Identify which cell holds the provided text, then report its [X, Y] central coordinate. 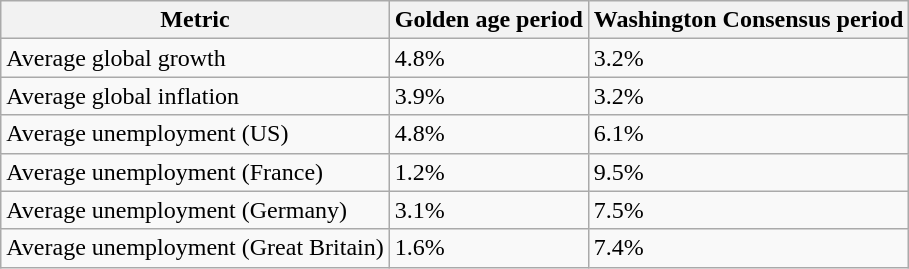
7.4% [748, 248]
7.5% [748, 210]
1.2% [488, 172]
6.1% [748, 134]
Average global growth [195, 58]
Average unemployment (Germany) [195, 210]
3.1% [488, 210]
Metric [195, 20]
Average unemployment (France) [195, 172]
9.5% [748, 172]
3.9% [488, 96]
Washington Consensus period [748, 20]
Average unemployment (Great Britain) [195, 248]
Average unemployment (US) [195, 134]
Average global inflation [195, 96]
Golden age period [488, 20]
1.6% [488, 248]
